Return the (X, Y) coordinate for the center point of the cell that contains the specified text.  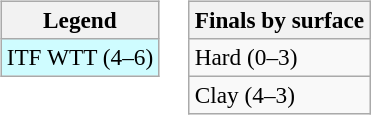
ITF WTT (4–6) (80, 57)
Hard (0–3) (279, 57)
Finals by surface (279, 20)
Clay (4–3) (279, 95)
Legend (80, 20)
